From the cell containing the given text, extract its center point as [X, Y] coordinate. 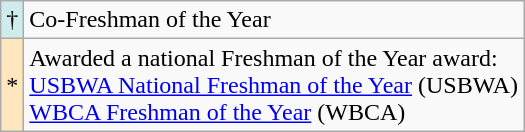
Co-Freshman of the Year [274, 20]
Awarded a national Freshman of the Year award:USBWA National Freshman of the Year (USBWA)WBCA Freshman of the Year (WBCA) [274, 85]
† [12, 20]
* [12, 85]
